For the text-containing cell, return its midpoint in (X, Y) coordinate format. 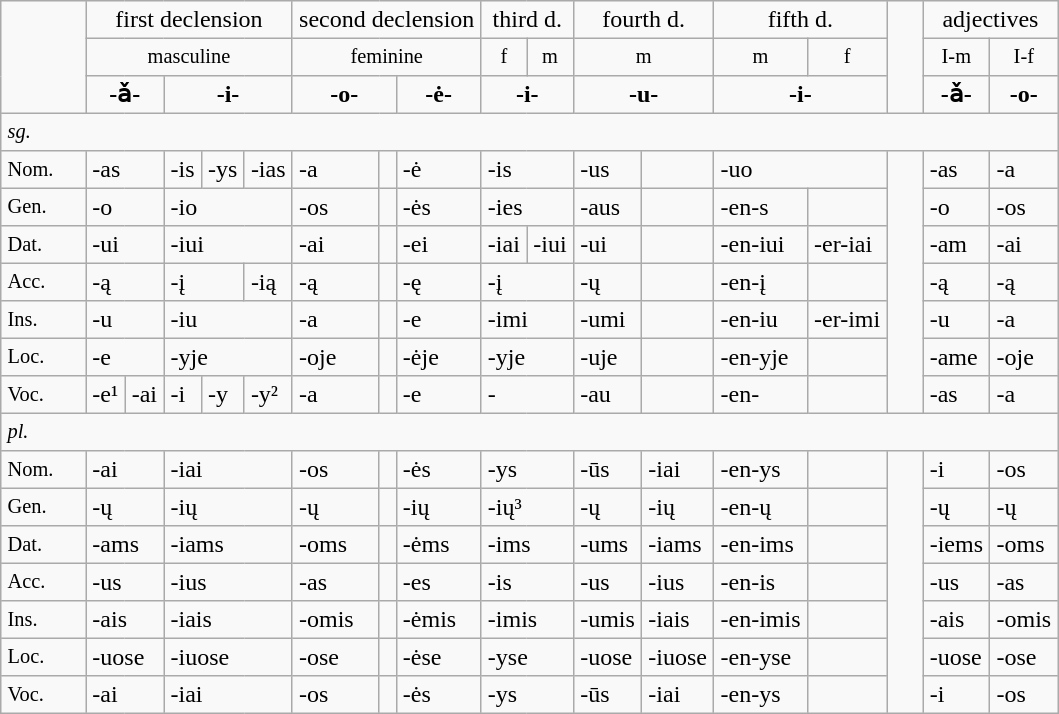
-ę (438, 282)
-en-ų (760, 507)
-aus (607, 207)
-ė- (438, 95)
second declension (386, 20)
-en-iu (760, 320)
-ėms (438, 545)
fourth d. (643, 20)
-ies (527, 207)
-uje (607, 357)
-en-imis (760, 620)
-ias (268, 170)
-y² (268, 395)
fifth d. (800, 20)
-ėje (438, 357)
-iems (956, 545)
-ums (607, 545)
-e¹ (106, 395)
-es (438, 582)
-yse (527, 657)
I-f (1024, 57)
-en-s (760, 207)
adjectives (990, 20)
-uo (800, 170)
-ė (438, 170)
-ią (268, 282)
-en-yje (760, 357)
-u- (643, 95)
feminine (386, 57)
sg. (530, 132)
first declension (190, 20)
-ių³ (527, 507)
pl. (530, 432)
-en-į (760, 282)
third d. (527, 20)
-am (956, 245)
-umis (607, 620)
-ims (527, 545)
-er-imi (847, 320)
-imis (527, 620)
masculine (190, 57)
-ėmis (438, 620)
-en-ims (760, 545)
-iu (228, 320)
-au (607, 395)
-imi (527, 320)
-ams (125, 545)
-en- (760, 395)
-en-is (760, 582)
-ei (438, 245)
-y (222, 395)
-io (228, 207)
I-m (956, 57)
-ame (956, 357)
-umi (607, 320)
-en-iui (760, 245)
-er-iai (847, 245)
-ėse (438, 657)
-en-yse (760, 657)
- (527, 395)
